Detect which cell encompasses the target text, then output its (X, Y) center coordinate. 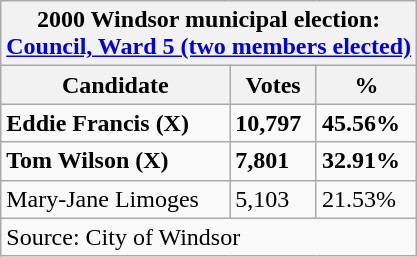
5,103 (274, 199)
% (366, 85)
7,801 (274, 161)
21.53% (366, 199)
2000 Windsor municipal election:Council, Ward 5 (two members elected) (209, 34)
10,797 (274, 123)
Eddie Francis (X) (116, 123)
32.91% (366, 161)
Mary-Jane Limoges (116, 199)
Candidate (116, 85)
Source: City of Windsor (209, 237)
45.56% (366, 123)
Tom Wilson (X) (116, 161)
Votes (274, 85)
